Capture the cell that displays the provided text and extract its (X, Y) central coordinate. 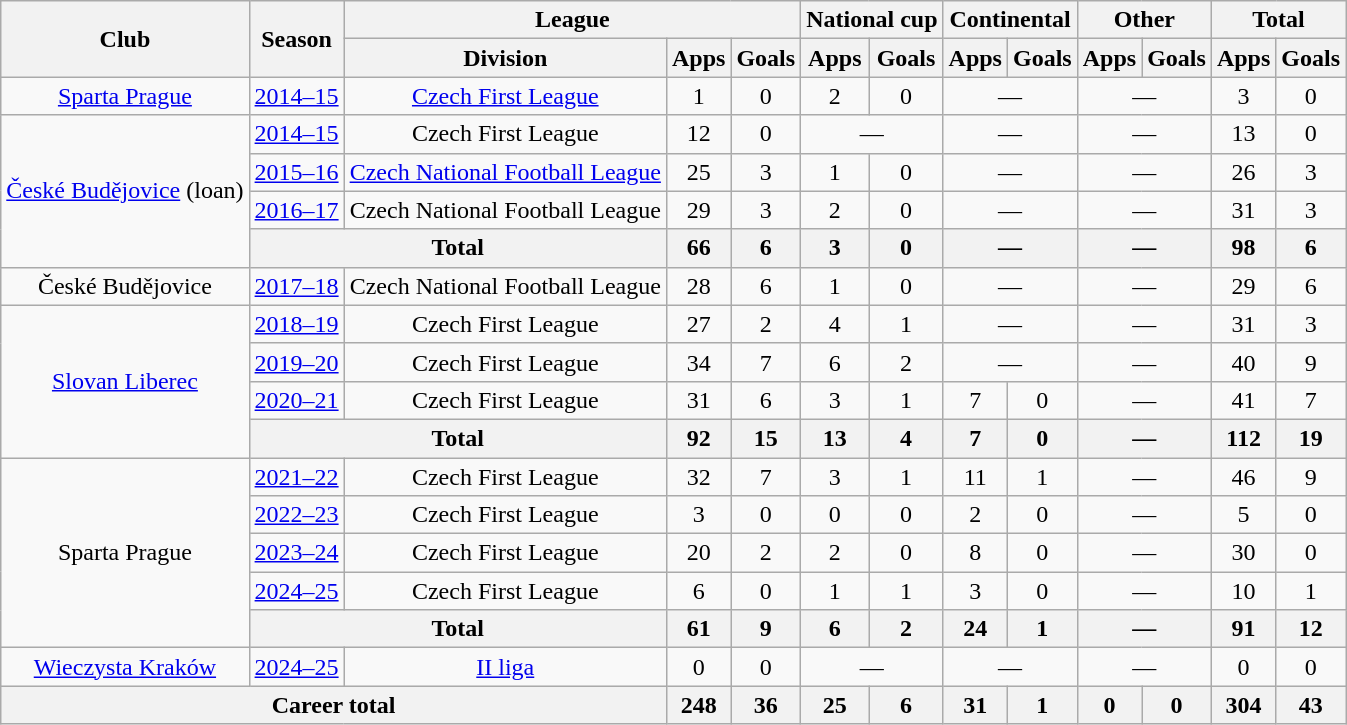
Season (296, 39)
43 (1311, 705)
Club (125, 39)
2022–23 (296, 515)
61 (698, 629)
2019–20 (296, 362)
304 (1243, 705)
League (572, 20)
Wieczysta Kraków (125, 667)
112 (1243, 438)
32 (698, 477)
40 (1243, 362)
66 (698, 248)
248 (698, 705)
20 (698, 553)
Division (505, 58)
Career total (334, 705)
Other (1144, 20)
2015–16 (296, 172)
26 (1243, 172)
28 (698, 286)
30 (1243, 553)
46 (1243, 477)
98 (1243, 248)
II liga (505, 667)
2016–17 (296, 210)
Slovan Liberec (125, 381)
České Budějovice (loan) (125, 191)
8 (975, 553)
24 (975, 629)
2018–19 (296, 324)
41 (1243, 400)
5 (1243, 515)
19 (1311, 438)
Continental (1010, 20)
92 (698, 438)
10 (1243, 591)
2020–21 (296, 400)
2023–24 (296, 553)
36 (766, 705)
91 (1243, 629)
National cup (872, 20)
11 (975, 477)
27 (698, 324)
34 (698, 362)
15 (766, 438)
2017–18 (296, 286)
České Budějovice (125, 286)
2021–22 (296, 477)
